Pinpoint the cell where the given text exists, returning its [X, Y] midpoint coordinate. 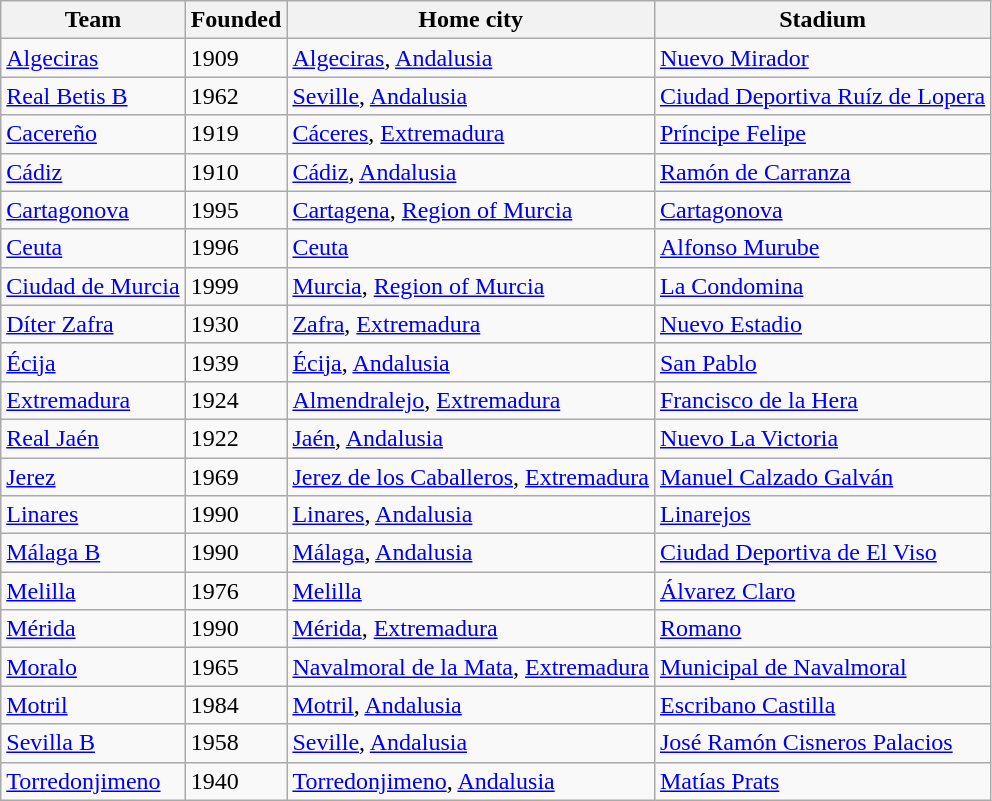
Escribano Castilla [822, 705]
1939 [236, 362]
1922 [236, 438]
San Pablo [822, 362]
Jerez [93, 477]
Torredonjimeno, Andalusia [471, 781]
Real Betis B [93, 96]
Ramón de Carranza [822, 172]
Torredonjimeno [93, 781]
1962 [236, 96]
Cádiz [93, 172]
Ciudad Deportiva de El Viso [822, 553]
José Ramón Cisneros Palacios [822, 743]
Real Jaén [93, 438]
Manuel Calzado Galván [822, 477]
Ciudad Deportiva Ruíz de Lopera [822, 96]
Linares [93, 515]
Alfonso Murube [822, 248]
Home city [471, 20]
Motril [93, 705]
Nuevo La Victoria [822, 438]
Navalmoral de la Mata, Extremadura [471, 667]
Murcia, Region of Murcia [471, 286]
1940 [236, 781]
1996 [236, 248]
Nuevo Mirador [822, 58]
1919 [236, 134]
Zafra, Extremadura [471, 324]
Díter Zafra [93, 324]
Linares, Andalusia [471, 515]
Linarejos [822, 515]
Cádiz, Andalusia [471, 172]
1995 [236, 210]
Cacereño [93, 134]
1965 [236, 667]
Stadium [822, 20]
Almendralejo, Extremadura [471, 400]
1984 [236, 705]
Sevilla B [93, 743]
1969 [236, 477]
1910 [236, 172]
Ciudad de Murcia [93, 286]
Jerez de los Caballeros, Extremadura [471, 477]
Cartagena, Region of Murcia [471, 210]
Francisco de la Hera [822, 400]
1930 [236, 324]
Cáceres, Extremadura [471, 134]
1909 [236, 58]
Matías Prats [822, 781]
Écija [93, 362]
Málaga B [93, 553]
1976 [236, 591]
Algeciras, Andalusia [471, 58]
1999 [236, 286]
Romano [822, 629]
Mérida [93, 629]
Álvarez Claro [822, 591]
Nuevo Estadio [822, 324]
La Condomina [822, 286]
1958 [236, 743]
Écija, Andalusia [471, 362]
Extremadura [93, 400]
Founded [236, 20]
1924 [236, 400]
Moralo [93, 667]
Mérida, Extremadura [471, 629]
Málaga, Andalusia [471, 553]
Municipal de Navalmoral [822, 667]
Príncipe Felipe [822, 134]
Algeciras [93, 58]
Team [93, 20]
Motril, Andalusia [471, 705]
Jaén, Andalusia [471, 438]
